Search for the cell housing the specified text and yield its [x, y] center coordinate. 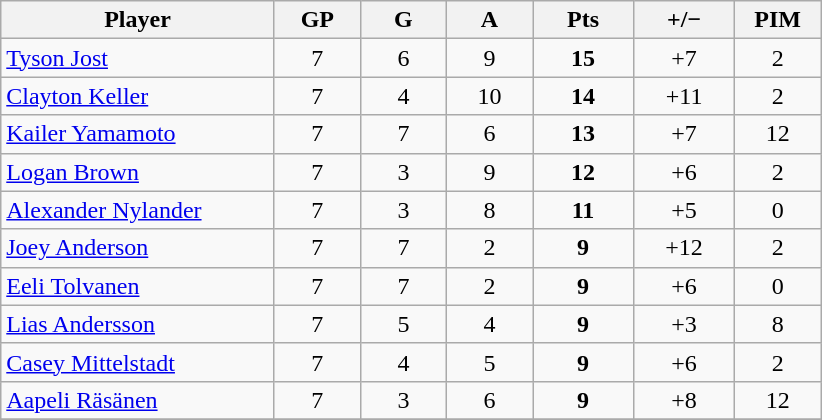
Aapeli Räsänen [138, 400]
13 [582, 134]
+/− [684, 20]
Lias Andersson [138, 324]
GP [317, 20]
Alexander Nylander [138, 210]
Kailer Yamamoto [138, 134]
15 [582, 58]
PIM [778, 20]
Eeli Tolvanen [138, 286]
11 [582, 210]
Logan Brown [138, 172]
Joey Anderson [138, 248]
10 [489, 96]
+3 [684, 324]
A [489, 20]
+11 [684, 96]
Pts [582, 20]
+8 [684, 400]
G [403, 20]
14 [582, 96]
Casey Mittelstadt [138, 362]
Player [138, 20]
+5 [684, 210]
Tyson Jost [138, 58]
Clayton Keller [138, 96]
+12 [684, 248]
